Extract the [X, Y] coordinate from the center of the cell holding the provided text.  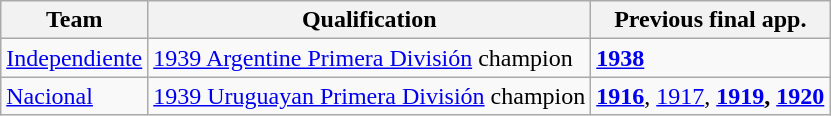
Previous final app. [710, 20]
1938 [710, 58]
Independiente [74, 58]
1939 Argentine Primera División champion [370, 58]
1916, 1917, 1919, 1920 [710, 96]
Nacional [74, 96]
1939 Uruguayan Primera División champion [370, 96]
Qualification [370, 20]
Team [74, 20]
